Extract the [x, y] coordinate from the center of the cell holding the provided text.  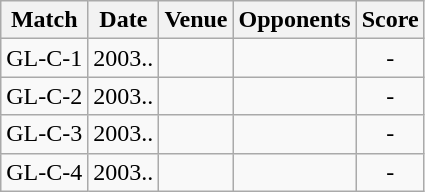
GL-C-4 [44, 172]
Date [124, 20]
Score [390, 20]
Opponents [294, 20]
GL-C-3 [44, 134]
GL-C-1 [44, 58]
Match [44, 20]
GL-C-2 [44, 96]
Venue [196, 20]
